Determine the (x, y) coordinate at the center of the cell enclosing the given text.  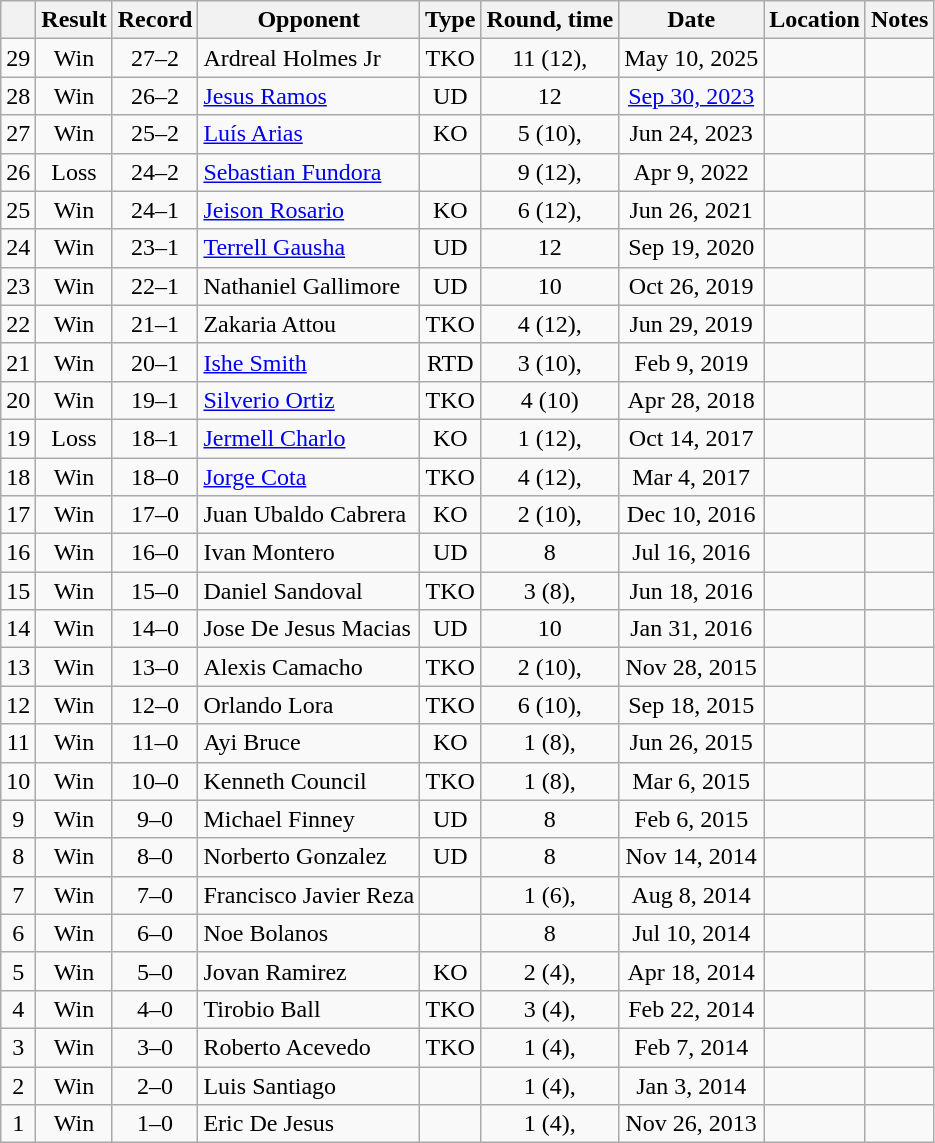
Oct 14, 2017 (692, 438)
9–0 (155, 819)
10–0 (155, 781)
8–0 (155, 857)
Round, time (550, 20)
17 (18, 515)
Jorge Cota (309, 477)
18–0 (155, 477)
Ayi Bruce (309, 743)
14 (18, 629)
2–0 (155, 1085)
Nov 28, 2015 (692, 667)
Apr 9, 2022 (692, 172)
Nov 14, 2014 (692, 857)
24–1 (155, 210)
23–1 (155, 248)
Jan 31, 2016 (692, 629)
Oct 26, 2019 (692, 286)
19–1 (155, 400)
3 (4), (550, 1009)
16–0 (155, 553)
RTD (450, 362)
Feb 9, 2019 (692, 362)
Nathaniel Gallimore (309, 286)
Orlando Lora (309, 705)
Juan Ubaldo Cabrera (309, 515)
Tirobio Ball (309, 1009)
Ishe Smith (309, 362)
Luís Arias (309, 134)
28 (18, 96)
24–2 (155, 172)
Jun 26, 2021 (692, 210)
Jul 10, 2014 (692, 933)
Record (155, 20)
2 (4), (550, 971)
11 (18, 743)
29 (18, 58)
9 (12), (550, 172)
16 (18, 553)
25–2 (155, 134)
6 (12), (550, 210)
Apr 18, 2014 (692, 971)
Apr 28, 2018 (692, 400)
1 (12), (550, 438)
Alexis Camacho (309, 667)
Notes (899, 20)
Eric De Jesus (309, 1124)
Mar 6, 2015 (692, 781)
26–2 (155, 96)
11–0 (155, 743)
7 (18, 895)
Feb 6, 2015 (692, 819)
14–0 (155, 629)
Luis Santiago (309, 1085)
3 (8), (550, 591)
Jeison Rosario (309, 210)
Jesus Ramos (309, 96)
1 (18, 1124)
Date (692, 20)
12–0 (155, 705)
25 (18, 210)
Zakaria Attou (309, 324)
Roberto Acevedo (309, 1047)
18–1 (155, 438)
3–0 (155, 1047)
5–0 (155, 971)
3 (18, 1047)
Feb 22, 2014 (692, 1009)
Jose De Jesus Macias (309, 629)
Noe Bolanos (309, 933)
5 (18, 971)
Jermell Charlo (309, 438)
7–0 (155, 895)
11 (12), (550, 58)
20 (18, 400)
Sep 30, 2023 (692, 96)
Norberto Gonzalez (309, 857)
4 (18, 1009)
Jovan Ramirez (309, 971)
Sep 18, 2015 (692, 705)
6 (10), (550, 705)
Aug 8, 2014 (692, 895)
15–0 (155, 591)
5 (10), (550, 134)
Dec 10, 2016 (692, 515)
4 (10) (550, 400)
27–2 (155, 58)
Silverio Ortiz (309, 400)
Nov 26, 2013 (692, 1124)
Jun 18, 2016 (692, 591)
21–1 (155, 324)
9 (18, 819)
1–0 (155, 1124)
20–1 (155, 362)
13–0 (155, 667)
Type (450, 20)
23 (18, 286)
Sebastian Fundora (309, 172)
18 (18, 477)
Feb 7, 2014 (692, 1047)
Location (815, 20)
19 (18, 438)
Jul 16, 2016 (692, 553)
Result (74, 20)
4–0 (155, 1009)
22–1 (155, 286)
6–0 (155, 933)
Jun 29, 2019 (692, 324)
13 (18, 667)
Jun 24, 2023 (692, 134)
Opponent (309, 20)
6 (18, 933)
May 10, 2025 (692, 58)
26 (18, 172)
Jan 3, 2014 (692, 1085)
1 (6), (550, 895)
Mar 4, 2017 (692, 477)
Michael Finney (309, 819)
Terrell Gausha (309, 248)
Sep 19, 2020 (692, 248)
21 (18, 362)
Kenneth Council (309, 781)
15 (18, 591)
2 (18, 1085)
3 (10), (550, 362)
17–0 (155, 515)
Francisco Javier Reza (309, 895)
22 (18, 324)
Daniel Sandoval (309, 591)
Ivan Montero (309, 553)
27 (18, 134)
Jun 26, 2015 (692, 743)
24 (18, 248)
Ardreal Holmes Jr (309, 58)
